Search for the cell housing the specified text and yield its (X, Y) center coordinate. 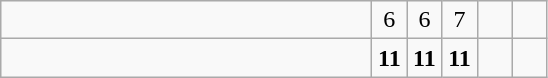
7 (460, 20)
